Identify which cell holds the provided text, then report its (X, Y) central coordinate. 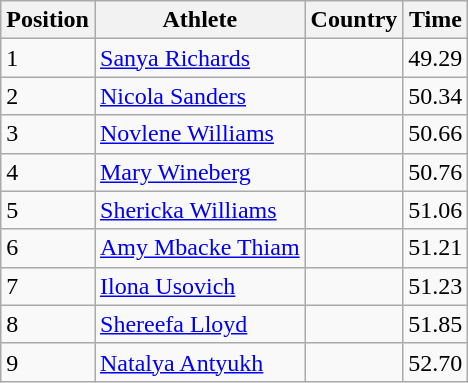
50.34 (436, 96)
Amy Mbacke Thiam (200, 248)
Sanya Richards (200, 58)
Athlete (200, 20)
Shereefa Lloyd (200, 324)
51.23 (436, 286)
Nicola Sanders (200, 96)
Time (436, 20)
Position (48, 20)
52.70 (436, 362)
49.29 (436, 58)
7 (48, 286)
3 (48, 134)
2 (48, 96)
5 (48, 210)
Novlene Williams (200, 134)
9 (48, 362)
51.21 (436, 248)
51.85 (436, 324)
4 (48, 172)
Mary Wineberg (200, 172)
Shericka Williams (200, 210)
50.66 (436, 134)
6 (48, 248)
Natalya Antyukh (200, 362)
1 (48, 58)
8 (48, 324)
50.76 (436, 172)
51.06 (436, 210)
Ilona Usovich (200, 286)
Country (354, 20)
